Provide the (X, Y) coordinate of the cell's center where the given text is located.  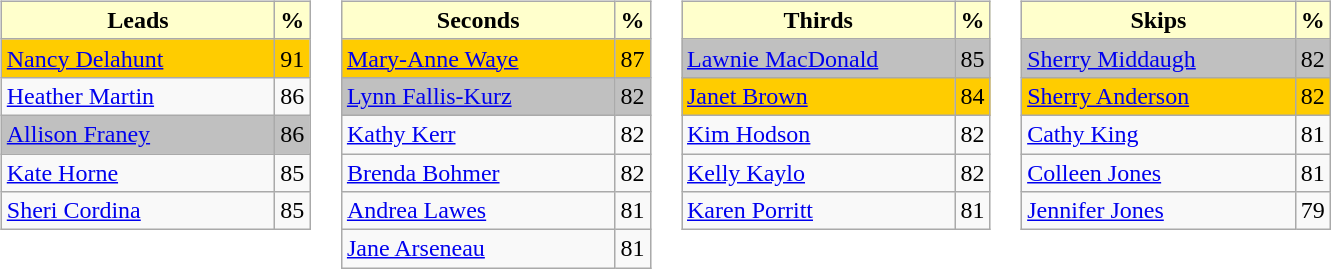
Brenda Bohmer (478, 173)
Allison Franey (138, 134)
91 (292, 58)
Kelly Kaylo (819, 173)
84 (972, 96)
Heather Martin (138, 96)
Andrea Lawes (478, 211)
Sherry Middaugh (1159, 58)
Sherry Anderson (1159, 96)
Sheri Cordina (138, 211)
Leads (138, 20)
87 (632, 58)
Karen Porritt (819, 211)
Jennifer Jones (1159, 211)
Lynn Fallis-Kurz (478, 96)
Lawnie MacDonald (819, 58)
Kim Hodson (819, 134)
Kate Horne (138, 173)
Nancy Delahunt (138, 58)
Thirds (819, 20)
79 (1312, 211)
Mary-Anne Waye (478, 58)
Janet Brown (819, 96)
Colleen Jones (1159, 173)
Kathy Kerr (478, 134)
Jane Arseneau (478, 249)
Skips (1159, 20)
Cathy King (1159, 134)
Seconds (478, 20)
